Search for the cell housing the specified text and yield its (X, Y) center coordinate. 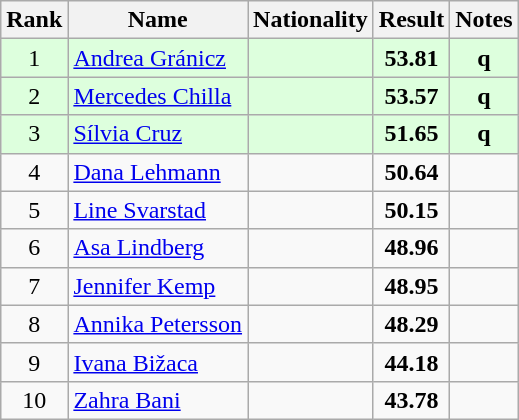
2 (34, 96)
Jennifer Kemp (158, 286)
44.18 (411, 362)
Andrea Gránicz (158, 58)
Asa Lindberg (158, 248)
10 (34, 400)
Rank (34, 20)
Sílvia Cruz (158, 134)
48.29 (411, 324)
Dana Lehmann (158, 172)
50.15 (411, 210)
43.78 (411, 400)
1 (34, 58)
51.65 (411, 134)
5 (34, 210)
Result (411, 20)
48.96 (411, 248)
8 (34, 324)
9 (34, 362)
Zahra Bani (158, 400)
Mercedes Chilla (158, 96)
6 (34, 248)
Nationality (311, 20)
50.64 (411, 172)
4 (34, 172)
Name (158, 20)
7 (34, 286)
Line Svarstad (158, 210)
Annika Petersson (158, 324)
3 (34, 134)
53.81 (411, 58)
Notes (484, 20)
48.95 (411, 286)
Ivana Bižaca (158, 362)
53.57 (411, 96)
